Find where the given text appears and provide that cell's center as (x, y) coordinate. 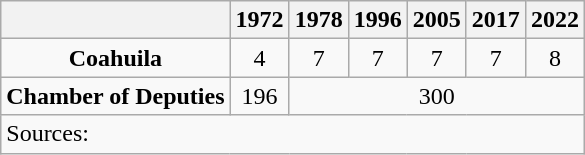
1978 (318, 20)
Coahuila (116, 58)
2005 (436, 20)
8 (554, 58)
196 (260, 96)
1996 (378, 20)
1972 (260, 20)
2022 (554, 20)
300 (436, 96)
Sources: (293, 134)
4 (260, 58)
2017 (496, 20)
Chamber of Deputies (116, 96)
